Capture the cell that displays the provided text and extract its [x, y] central coordinate. 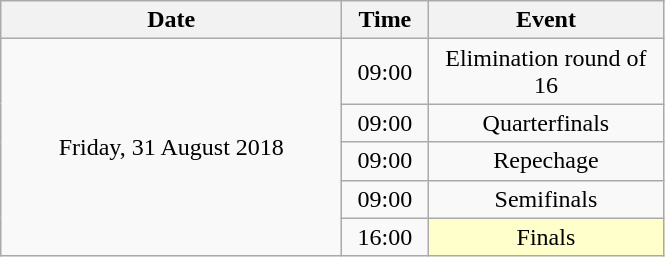
Event [546, 20]
Time [385, 20]
Quarterfinals [546, 123]
16:00 [385, 237]
Friday, 31 August 2018 [172, 148]
Date [172, 20]
Finals [546, 237]
Repechage [546, 161]
Elimination round of 16 [546, 72]
Semifinals [546, 199]
